Extract the [X, Y] coordinate from the center of the cell holding the provided text.  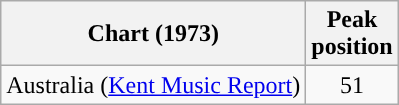
Peakposition [352, 34]
Australia (Kent Music Report) [154, 85]
51 [352, 85]
Chart (1973) [154, 34]
